Return the [X, Y] coordinate for the center point of the cell that contains the specified text.  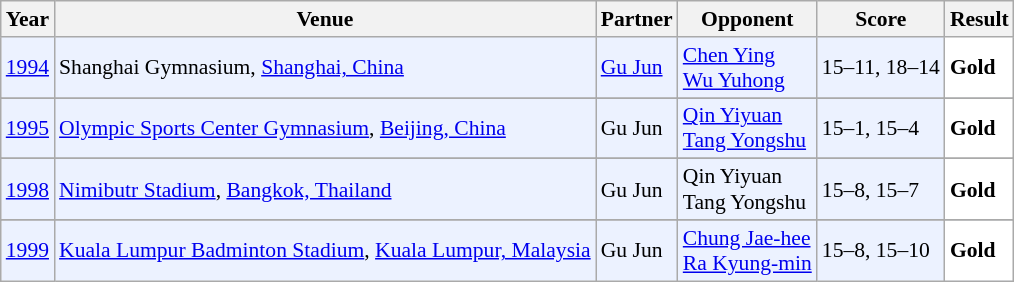
Result [980, 19]
1999 [28, 250]
1995 [28, 128]
Shanghai Gymnasium, Shanghai, China [325, 68]
Olympic Sports Center Gymnasium, Beijing, China [325, 128]
1998 [28, 190]
15–8, 15–7 [881, 190]
Chen Ying Wu Yuhong [748, 68]
Venue [325, 19]
Partner [637, 19]
15–1, 15–4 [881, 128]
15–11, 18–14 [881, 68]
Nimibutr Stadium, Bangkok, Thailand [325, 190]
Score [881, 19]
Opponent [748, 19]
Year [28, 19]
15–8, 15–10 [881, 250]
Kuala Lumpur Badminton Stadium, Kuala Lumpur, Malaysia [325, 250]
Chung Jae-hee Ra Kyung-min [748, 250]
1994 [28, 68]
